Find where the given text appears and provide that cell's center as (X, Y) coordinate. 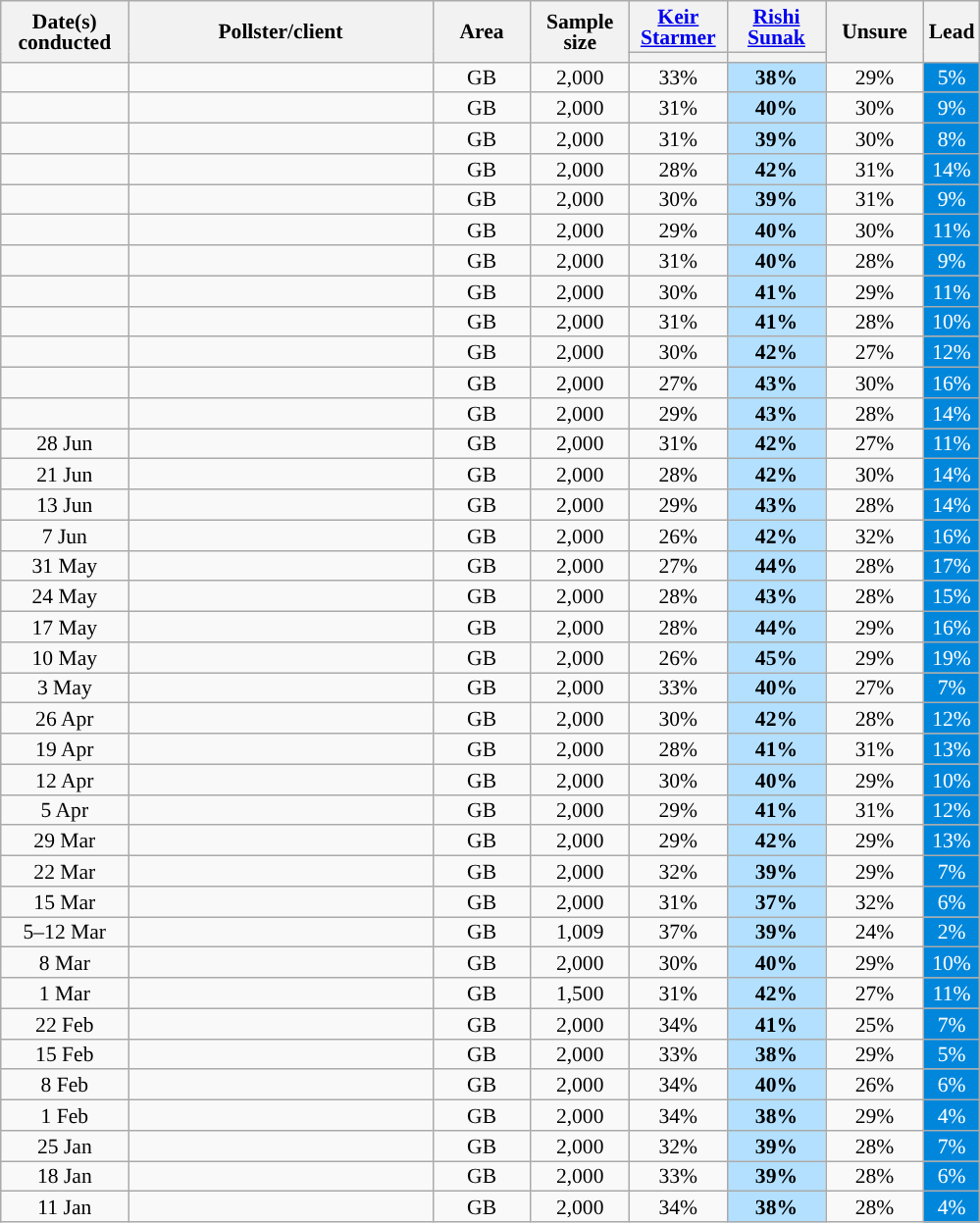
11 Jan (65, 1206)
22 Feb (65, 1024)
5 Apr (65, 810)
8 Feb (65, 1085)
1,500 (580, 993)
19 Apr (65, 749)
8% (952, 139)
21 Jun (65, 475)
12 Apr (65, 779)
Lead (952, 31)
10 May (65, 657)
1 Mar (65, 993)
26 Apr (65, 718)
Date(s)conducted (65, 31)
15 Mar (65, 902)
Area (482, 31)
15 Feb (65, 1053)
7 Jun (65, 535)
31 May (65, 565)
24% (875, 932)
24 May (65, 596)
5–12 Mar (65, 932)
3 May (65, 688)
17% (952, 565)
19% (952, 657)
25 Jan (65, 1146)
2% (952, 932)
22 Mar (65, 871)
Rishi Sunak (776, 26)
Sample size (580, 31)
17 May (65, 628)
29 Mar (65, 841)
28 Jun (65, 443)
18 Jan (65, 1177)
Unsure (875, 31)
45% (776, 657)
Pollster/client (281, 31)
Keir Starmer (678, 26)
13 Jun (65, 504)
1,009 (580, 932)
25% (875, 1024)
8 Mar (65, 963)
1 Feb (65, 1116)
15% (952, 596)
